Search for the cell housing the specified text and yield its [X, Y] center coordinate. 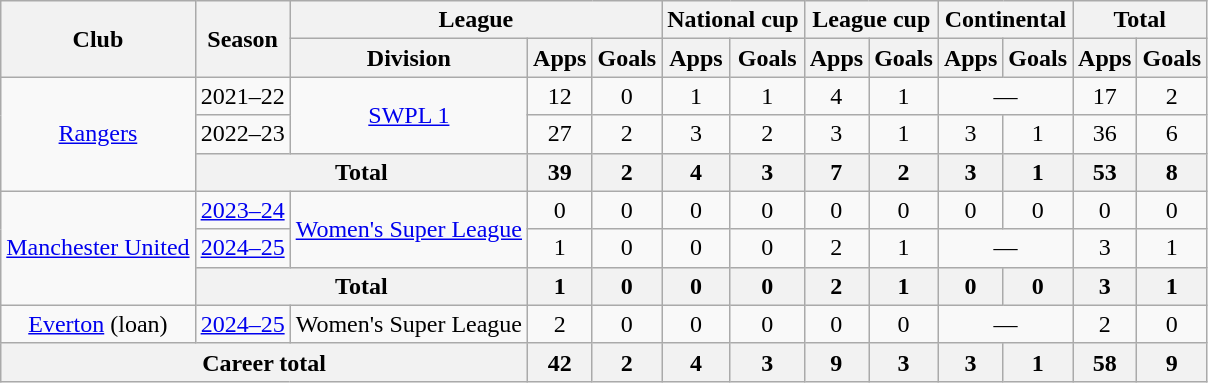
42 [560, 362]
39 [560, 172]
SWPL 1 [408, 115]
Manchester United [98, 248]
Continental [1005, 20]
Everton (loan) [98, 324]
8 [1172, 172]
Rangers [98, 134]
27 [560, 134]
Club [98, 39]
League cup [871, 20]
12 [560, 96]
2023–24 [242, 210]
53 [1105, 172]
Career total [264, 362]
League [476, 20]
Division [408, 58]
National cup [733, 20]
2022–23 [242, 134]
Season [242, 39]
58 [1105, 362]
2021–22 [242, 96]
7 [836, 172]
17 [1105, 96]
6 [1172, 134]
36 [1105, 134]
